Return the (X, Y) coordinate for the center point of the cell that contains the specified text.  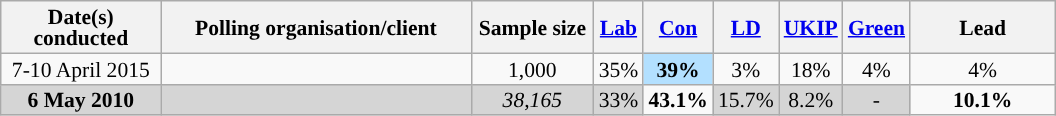
10.1% (982, 100)
43.1% (678, 100)
LD (746, 27)
Polling organisation/client (316, 27)
Lead (982, 27)
15.7% (746, 100)
33% (619, 100)
3% (746, 68)
Lab (619, 27)
1,000 (532, 68)
Sample size (532, 27)
UKIP (811, 27)
Green (876, 27)
18% (811, 68)
7-10 April 2015 (81, 68)
39% (678, 68)
38,165 (532, 100)
6 May 2010 (81, 100)
Date(s)conducted (81, 27)
- (876, 100)
35% (619, 68)
Con (678, 27)
8.2% (811, 100)
